Capture the cell that displays the provided text and extract its (X, Y) central coordinate. 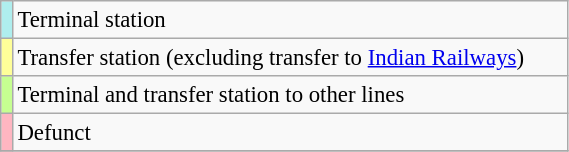
Terminal and transfer station to other lines (290, 95)
Defunct (290, 133)
Transfer station (excluding transfer to Indian Railways) (290, 58)
Terminal station (290, 20)
